For the text-containing cell, return its midpoint in [x, y] coordinate format. 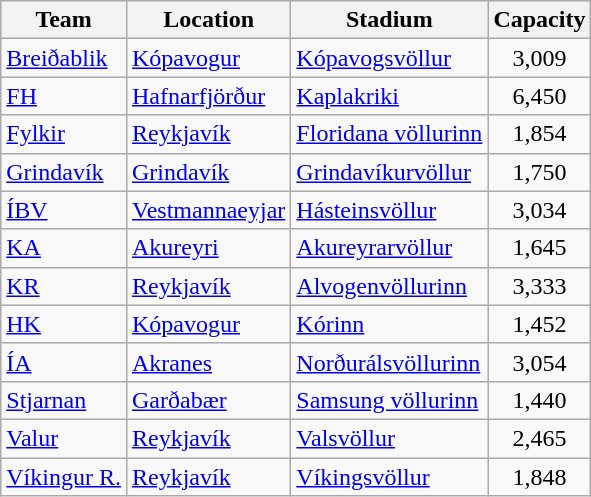
Hásteinsvöllur [390, 210]
Samsung völlurinn [390, 400]
Floridana völlurinn [390, 134]
Valur [64, 438]
1,645 [540, 248]
Stjarnan [64, 400]
3,333 [540, 286]
Norðurálsvöllurinn [390, 362]
Breiðablik [64, 58]
ÍA [64, 362]
Víkingsvöllur [390, 477]
FH [64, 96]
Team [64, 20]
Víkingur R. [64, 477]
Akureyri [208, 248]
Akranes [208, 362]
Alvogenvöllurinn [390, 286]
Vestmannaeyjar [208, 210]
HK [64, 324]
Garðabær [208, 400]
3,034 [540, 210]
3,009 [540, 58]
Valsvöllur [390, 438]
Akureyrarvöllur [390, 248]
6,450 [540, 96]
Capacity [540, 20]
KA [64, 248]
Kaplakriki [390, 96]
Hafnarfjörður [208, 96]
1,440 [540, 400]
Grindavíkurvöllur [390, 172]
3,054 [540, 362]
Location [208, 20]
ÍBV [64, 210]
1,750 [540, 172]
1,452 [540, 324]
Kópavogsvöllur [390, 58]
Kórinn [390, 324]
KR [64, 286]
1,854 [540, 134]
Fylkir [64, 134]
2,465 [540, 438]
1,848 [540, 477]
Stadium [390, 20]
